Return [X, Y] of the center of cell containing provided text 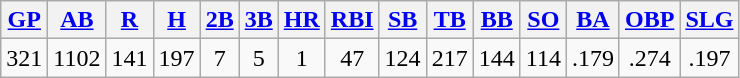
GP [24, 20]
.274 [649, 58]
SB [402, 20]
BA [592, 20]
1102 [77, 58]
217 [450, 58]
R [130, 20]
H [176, 20]
197 [176, 58]
.179 [592, 58]
124 [402, 58]
47 [352, 58]
.197 [710, 58]
BB [496, 20]
SLG [710, 20]
SO [543, 20]
321 [24, 58]
5 [258, 58]
2B [220, 20]
AB [77, 20]
141 [130, 58]
114 [543, 58]
144 [496, 58]
1 [302, 58]
7 [220, 58]
3B [258, 20]
HR [302, 20]
TB [450, 20]
RBI [352, 20]
OBP [649, 20]
